Pinpoint the cell where the given text exists, returning its (X, Y) midpoint coordinate. 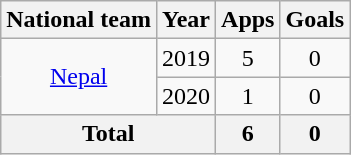
Total (108, 134)
2020 (186, 96)
Goals (315, 20)
Apps (248, 20)
2019 (186, 58)
Nepal (79, 77)
6 (248, 134)
5 (248, 58)
National team (79, 20)
1 (248, 96)
Year (186, 20)
